Return the (x, y) coordinate for the center point of the cell that contains the specified text.  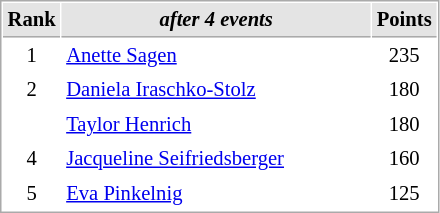
235 (404, 56)
Eva Pinkelnig (216, 194)
after 4 events (216, 20)
Jacqueline Seifriedsberger (216, 158)
5 (32, 194)
160 (404, 158)
Daniela Iraschko-Stolz (216, 90)
2 (32, 90)
Taylor Henrich (216, 124)
Points (404, 20)
Anette Sagen (216, 56)
Rank (32, 20)
1 (32, 56)
125 (404, 194)
4 (32, 158)
